Output the (X, Y) coordinate of the center of the cell containing the given text.  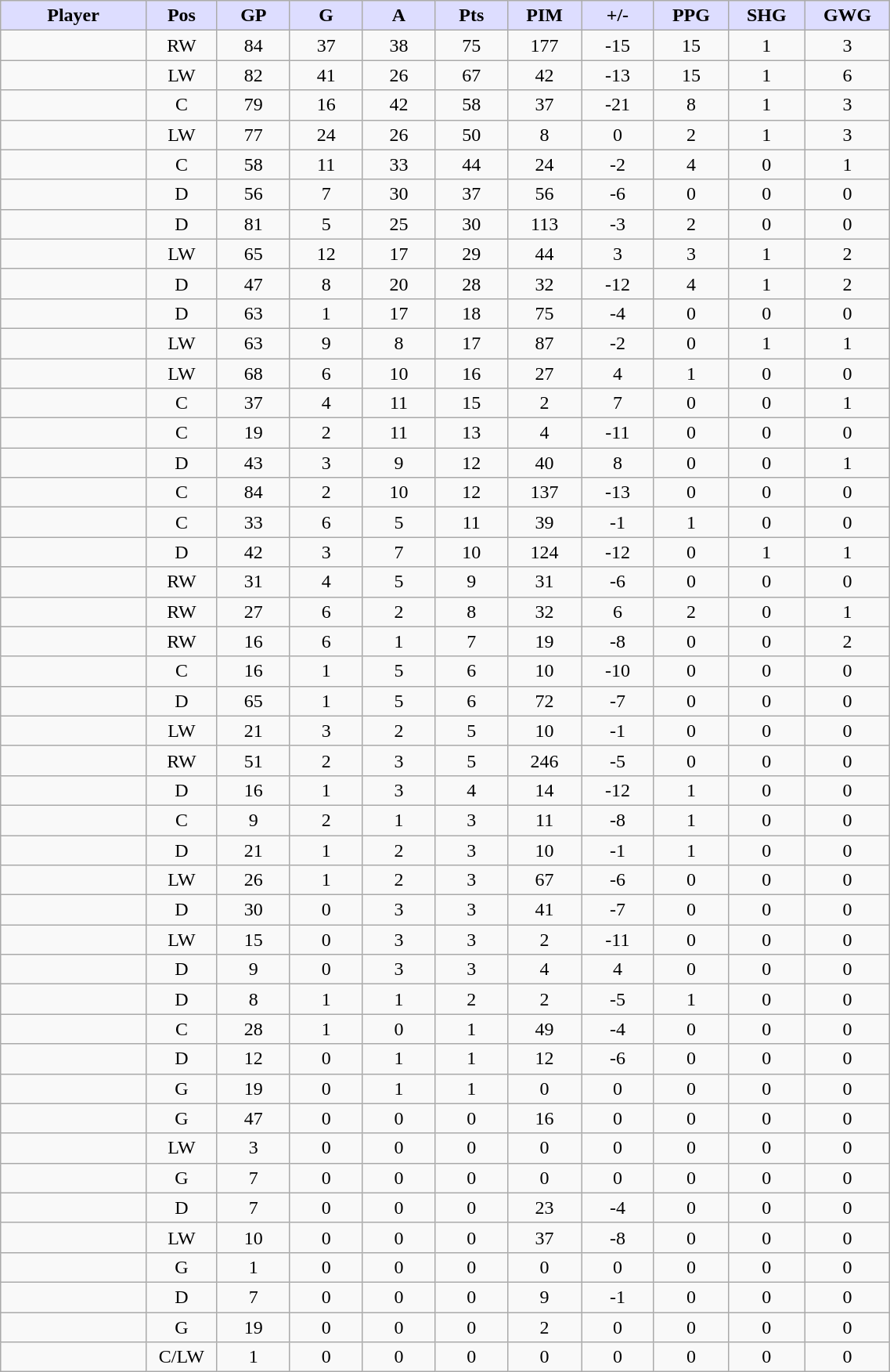
Pos (182, 16)
87 (545, 343)
77 (254, 135)
PIM (545, 16)
49 (545, 1029)
177 (545, 45)
A (399, 16)
43 (254, 463)
+/- (617, 16)
18 (471, 313)
137 (545, 493)
20 (399, 283)
113 (545, 224)
Player (74, 16)
-15 (617, 45)
68 (254, 374)
Pts (471, 16)
39 (545, 522)
29 (471, 254)
SHG (766, 16)
14 (545, 790)
51 (254, 760)
13 (471, 433)
PPG (690, 16)
C/LW (182, 1357)
124 (545, 552)
246 (545, 760)
-21 (617, 105)
-10 (617, 671)
GP (254, 16)
50 (471, 135)
GWG (847, 16)
25 (399, 224)
23 (545, 1208)
40 (545, 463)
81 (254, 224)
82 (254, 75)
72 (545, 701)
79 (254, 105)
-3 (617, 224)
38 (399, 45)
